Extract the (x, y) coordinate from the center of the cell holding the provided text.  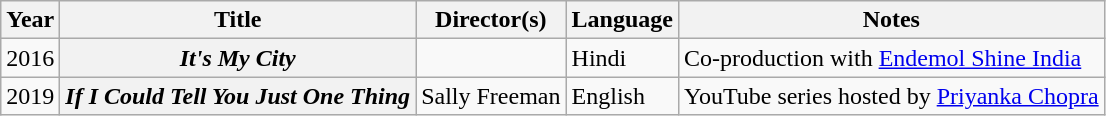
English (622, 96)
Co-production with Endemol Shine India (891, 58)
It's My City (238, 58)
If I Could Tell You Just One Thing (238, 96)
Sally Freeman (491, 96)
Director(s) (491, 20)
Title (238, 20)
Hindi (622, 58)
2019 (30, 96)
Year (30, 20)
YouTube series hosted by Priyanka Chopra (891, 96)
Notes (891, 20)
Language (622, 20)
2016 (30, 58)
